For the text-containing cell, return its midpoint in [x, y] coordinate format. 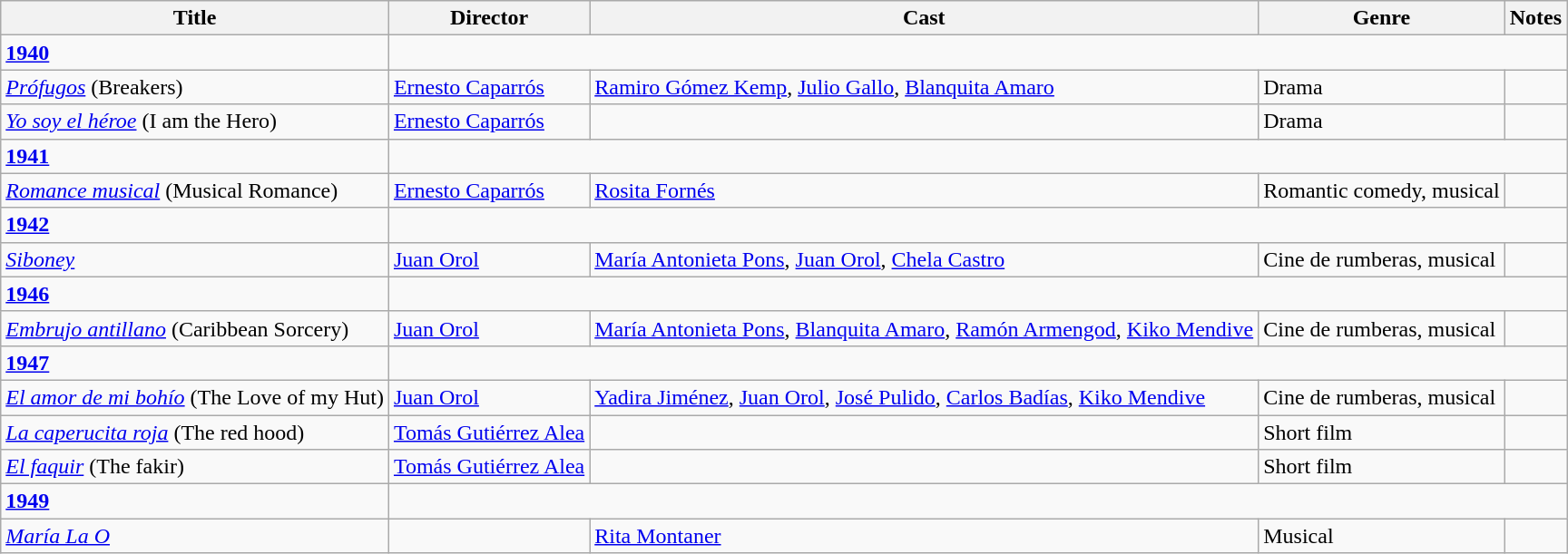
María La O [195, 536]
1947 [195, 363]
María Antonieta Pons, Juan Orol, Chela Castro [924, 259]
Romance musical (Musical Romance) [195, 190]
Ramiro Gómez Kemp, Julio Gallo, Blanquita Amaro [924, 87]
Prófugos (Breakers) [195, 87]
Musical [1381, 536]
Director [488, 18]
Embrujo antillano (Caribbean Sorcery) [195, 328]
Yadira Jiménez, Juan Orol, José Pulido, Carlos Badías, Kiko Mendive [924, 397]
Rosita Fornés [924, 190]
Notes [1535, 18]
El faquir (The fakir) [195, 467]
Yo soy el héroe (I am the Hero) [195, 121]
La caperucita roja (The red hood) [195, 433]
Cast [924, 18]
Siboney [195, 259]
1949 [195, 501]
Title [195, 18]
1946 [195, 294]
1942 [195, 225]
Rita Montaner [924, 536]
1941 [195, 156]
El amor de mi bohío (The Love of my Hut) [195, 397]
1940 [195, 53]
Romantic comedy, musical [1381, 190]
Genre [1381, 18]
María Antonieta Pons, Blanquita Amaro, Ramón Armengod, Kiko Mendive [924, 328]
